Extract the [X, Y] coordinate from the center of the cell holding the provided text.  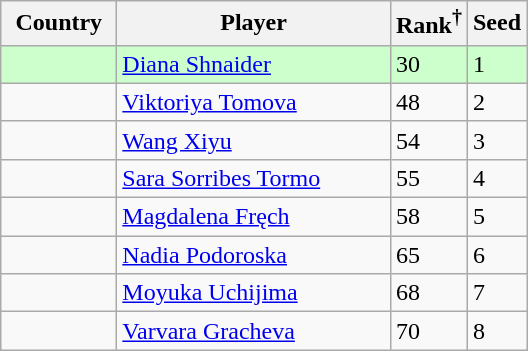
1 [496, 64]
Varvara Gracheva [254, 331]
68 [428, 293]
5 [496, 217]
Magdalena Fręch [254, 217]
4 [496, 178]
Nadia Podoroska [254, 255]
Rank† [428, 24]
30 [428, 64]
54 [428, 140]
2 [496, 102]
6 [496, 255]
65 [428, 255]
55 [428, 178]
Sara Sorribes Tormo [254, 178]
7 [496, 293]
Viktoriya Tomova [254, 102]
3 [496, 140]
58 [428, 217]
70 [428, 331]
48 [428, 102]
Wang Xiyu [254, 140]
Diana Shnaider [254, 64]
Player [254, 24]
8 [496, 331]
Moyuka Uchijima [254, 293]
Country [59, 24]
Seed [496, 24]
